Return the (x, y) coordinate for the center point of the cell that contains the specified text.  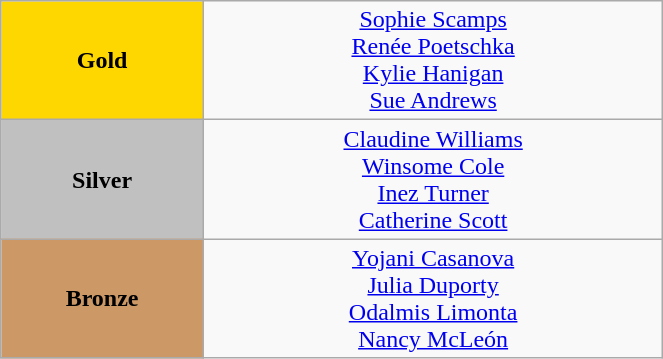
Yojani CasanovaJulia DuportyOdalmis LimontaNancy McLeón (432, 298)
Claudine WilliamsWinsome ColeInez TurnerCatherine Scott (432, 180)
Gold (102, 60)
Sophie ScampsRenée PoetschkaKylie HaniganSue Andrews (432, 60)
Silver (102, 180)
Bronze (102, 298)
